Identify which cell holds the provided text, then report its (X, Y) central coordinate. 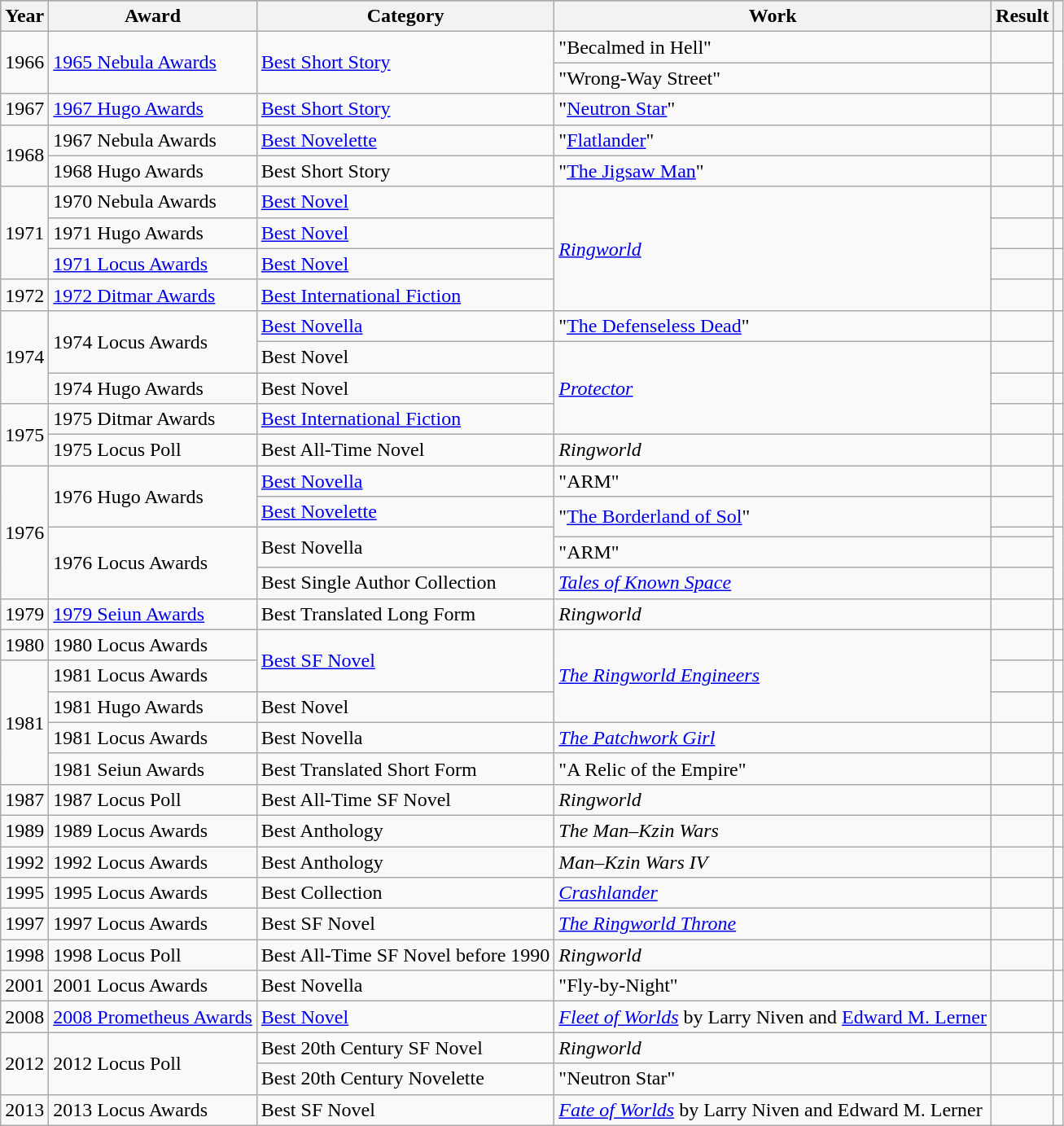
1968 (24, 156)
1998 (24, 955)
1971 (24, 233)
1995 Locus Awards (153, 893)
Crashlander (773, 893)
1992 Locus Awards (153, 862)
Fleet of Worlds by Larry Niven and Edward M. Lerner (773, 1017)
The Man–Kzin Wars (773, 830)
1979 Seiun Awards (153, 614)
1980 (24, 645)
1980 Locus Awards (153, 645)
Best All-Time SF Novel before 1990 (405, 955)
1967 Hugo Awards (153, 109)
1976 Locus Awards (153, 563)
Year (24, 16)
1997 (24, 924)
Best Collection (405, 893)
Tales of Known Space (773, 583)
Best All-Time Novel (405, 450)
1981 Seiun Awards (153, 769)
1997 Locus Awards (153, 924)
2008 Prometheus Awards (153, 1017)
Award (153, 16)
1987 Locus Poll (153, 800)
"Fly-by-Night" (773, 986)
2012 Locus Poll (153, 1063)
"Wrong-Way Street" (773, 78)
Best Translated Short Form (405, 769)
1966 (24, 63)
1981 (24, 722)
"A Relic of the Empire" (773, 769)
2013 Locus Awards (153, 1110)
1967 Nebula Awards (153, 140)
1974 (24, 357)
1972 Ditmar Awards (153, 295)
Result (1022, 16)
1974 Hugo Awards (153, 388)
1998 Locus Poll (153, 955)
Best Translated Long Form (405, 614)
2001 (24, 986)
"The Borderland of Sol" (773, 516)
"Flatlander" (773, 140)
"Becalmed in Hell" (773, 47)
1971 Locus Awards (153, 264)
1965 Nebula Awards (153, 63)
1989 Locus Awards (153, 830)
1976 (24, 532)
"The Jigsaw Man" (773, 171)
1989 (24, 830)
Best Single Author Collection (405, 583)
"The Defenseless Dead" (773, 326)
Man–Kzin Wars IV (773, 862)
1975 Ditmar Awards (153, 419)
1975 Locus Poll (153, 450)
1981 Hugo Awards (153, 707)
1967 (24, 109)
Fate of Worlds by Larry Niven and Edward M. Lerner (773, 1110)
1975 (24, 435)
Protector (773, 388)
Best All-Time SF Novel (405, 800)
1971 Hugo Awards (153, 233)
1968 Hugo Awards (153, 171)
2008 (24, 1017)
The Patchwork Girl (773, 738)
Best 20th Century Novelette (405, 1079)
The Ringworld Throne (773, 924)
Category (405, 16)
2001 Locus Awards (153, 986)
1970 Nebula Awards (153, 202)
2012 (24, 1063)
The Ringworld Engineers (773, 676)
1972 (24, 295)
1974 Locus Awards (153, 341)
2013 (24, 1110)
Work (773, 16)
1976 Hugo Awards (153, 497)
1987 (24, 800)
1979 (24, 614)
Best 20th Century SF Novel (405, 1048)
1995 (24, 893)
1992 (24, 862)
